Identify which cell holds the provided text, then report its [x, y] central coordinate. 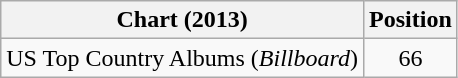
66 [411, 58]
US Top Country Albums (Billboard) [182, 58]
Position [411, 20]
Chart (2013) [182, 20]
